Locate the cell with the specified text and output its (x, y) center coordinate. 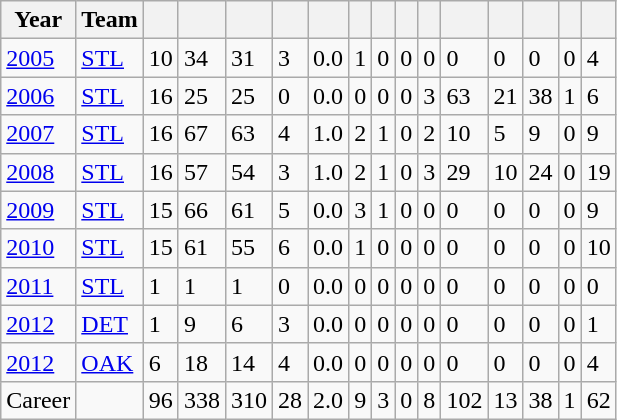
55 (248, 248)
2005 (38, 58)
29 (464, 172)
Year (38, 20)
Career (38, 400)
54 (248, 172)
24 (540, 172)
67 (202, 134)
2006 (38, 96)
OAK (110, 362)
338 (202, 400)
66 (202, 210)
18 (202, 362)
96 (160, 400)
62 (598, 400)
31 (248, 58)
102 (464, 400)
2011 (38, 286)
DET (110, 324)
14 (248, 362)
2.0 (328, 400)
310 (248, 400)
13 (506, 400)
2008 (38, 172)
8 (430, 400)
21 (506, 96)
28 (290, 400)
57 (202, 172)
Team (110, 20)
34 (202, 58)
2007 (38, 134)
2009 (38, 210)
2010 (38, 248)
19 (598, 172)
